Provide the [x, y] coordinate of the cell's center where the given text is located.  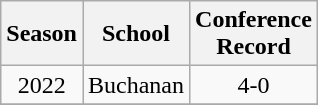
Season [42, 34]
4-0 [254, 85]
Buchanan [136, 85]
2022 [42, 85]
ConferenceRecord [254, 34]
School [136, 34]
